Determine the [X, Y] coordinate at the center of the cell enclosing the given text.  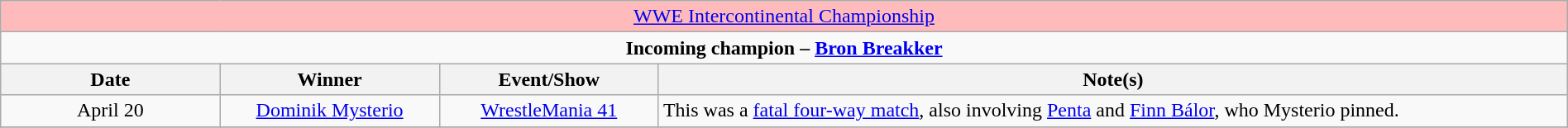
This was a fatal four-way match, also involving Penta and Finn Bálor, who Mysterio pinned. [1113, 111]
Incoming champion – Bron Breakker [784, 48]
Winner [329, 79]
WrestleMania 41 [549, 111]
Event/Show [549, 79]
Dominik Mysterio [329, 111]
April 20 [111, 111]
WWE Intercontinental Championship [784, 17]
Note(s) [1113, 79]
Date [111, 79]
